Locate the cell with the specified text and output its [x, y] center coordinate. 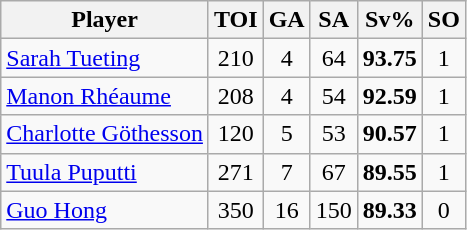
64 [334, 58]
SO [444, 20]
150 [334, 210]
Player [105, 20]
53 [334, 134]
54 [334, 96]
89.55 [390, 172]
TOI [236, 20]
210 [236, 58]
350 [236, 210]
SA [334, 20]
Guo Hong [105, 210]
0 [444, 210]
208 [236, 96]
Sarah Tueting [105, 58]
Manon Rhéaume [105, 96]
92.59 [390, 96]
5 [286, 134]
Sv% [390, 20]
Charlotte Göthesson [105, 134]
271 [236, 172]
Tuula Puputti [105, 172]
120 [236, 134]
7 [286, 172]
89.33 [390, 210]
16 [286, 210]
67 [334, 172]
90.57 [390, 134]
93.75 [390, 58]
GA [286, 20]
